Locate the cell with the specified text and output its (x, y) center coordinate. 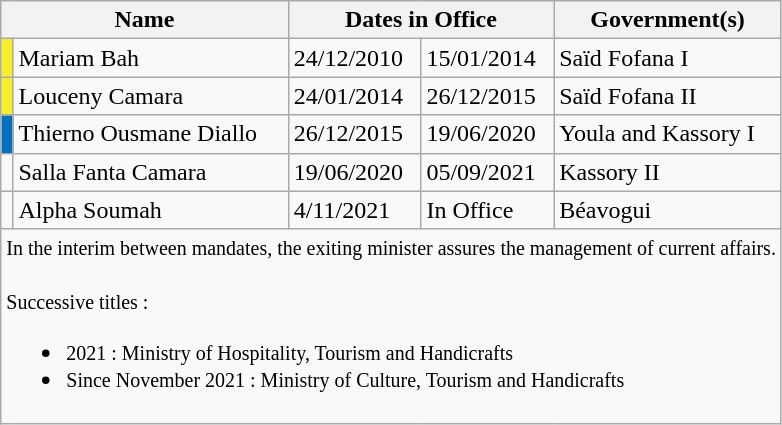
Name (144, 20)
Government(s) (668, 20)
Saïd Fofana I (668, 58)
24/01/2014 (354, 96)
15/01/2014 (488, 58)
Youla and Kassory I (668, 134)
05/09/2021 (488, 172)
Mariam Bah (150, 58)
In Office (488, 210)
24/12/2010 (354, 58)
Louceny Camara (150, 96)
Béavogui (668, 210)
Salla Fanta Camara (150, 172)
Saïd Fofana II (668, 96)
Dates in Office (420, 20)
Alpha Soumah (150, 210)
Kassory II (668, 172)
Thierno Ousmane Diallo (150, 134)
4/11/2021 (354, 210)
